Scan for the cell matching the given text and deliver its [x, y] coordinate at center. 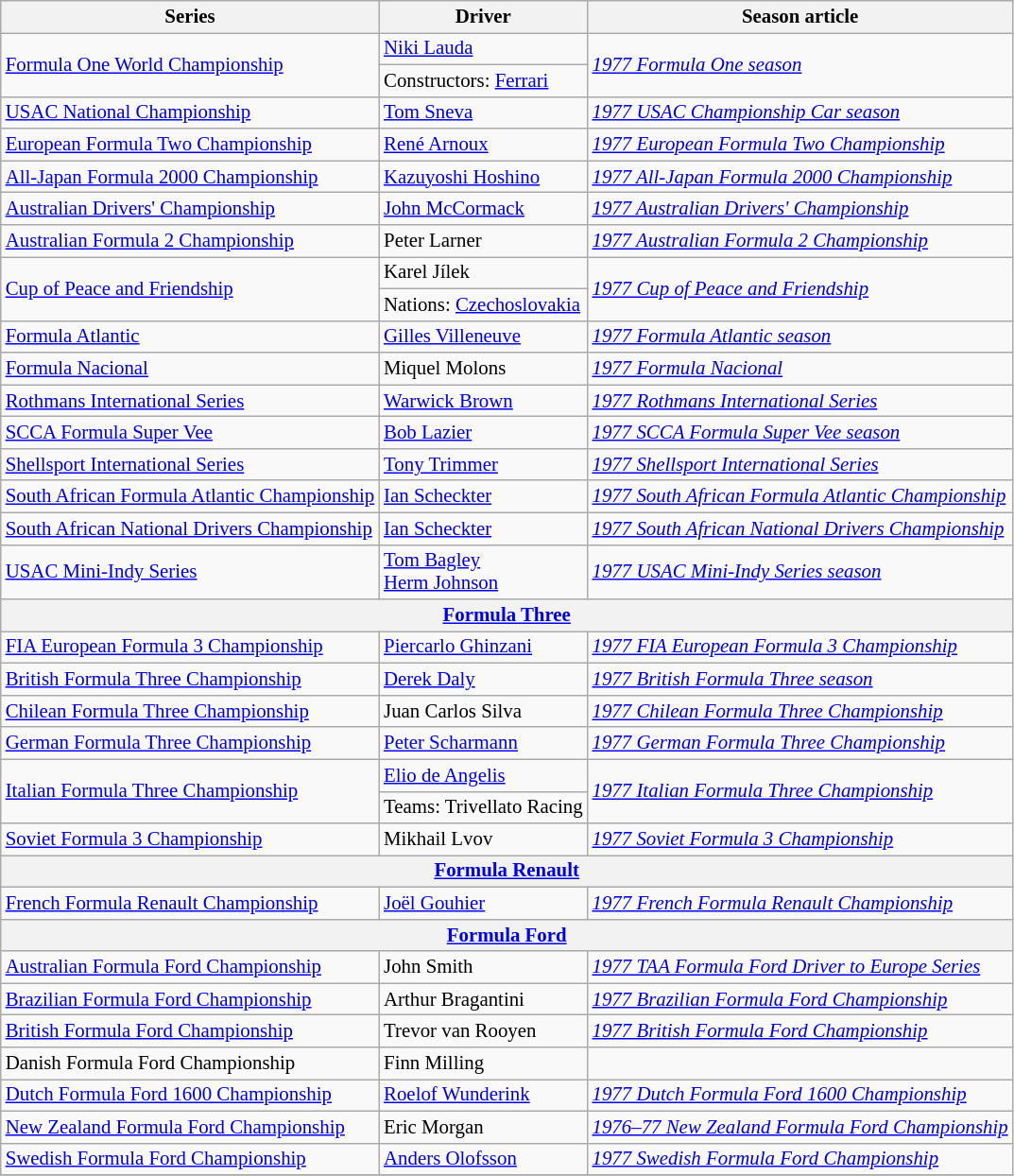
Juan Carlos Silva [483, 711]
British Formula Ford Championship [190, 1031]
Kazuyoshi Hoshino [483, 177]
Piercarlo Ghinzani [483, 648]
1977 European Formula Two Championship [800, 145]
Season article [800, 17]
1977 TAA Formula Ford Driver to Europe Series [800, 967]
Bob Lazier [483, 433]
Australian Drivers' Championship [190, 209]
New Zealand Formula Ford Championship [190, 1127]
Rothmans International Series [190, 401]
1977 Formula Atlantic season [800, 337]
1977 USAC Mini-Indy Series season [800, 572]
FIA European Formula 3 Championship [190, 648]
Danish Formula Ford Championship [190, 1064]
Australian Formula Ford Championship [190, 967]
Roelof Wunderink [483, 1096]
1977 British Formula Ford Championship [800, 1031]
Formula Nacional [190, 369]
1977 South African National Drivers Championship [800, 528]
Niki Lauda [483, 48]
European Formula Two Championship [190, 145]
Formula One World Championship [190, 64]
René Arnoux [483, 145]
1977 Formula One season [800, 64]
1977 Italian Formula Three Championship [800, 791]
John Smith [483, 967]
All-Japan Formula 2000 Championship [190, 177]
Australian Formula 2 Championship [190, 241]
Italian Formula Three Championship [190, 791]
Driver [483, 17]
Constructors: Ferrari [483, 80]
1977 French Formula Renault Championship [800, 903]
1976–77 New Zealand Formula Ford Championship [800, 1127]
Teams: Trivellato Racing [483, 807]
Dutch Formula Ford 1600 Championship [190, 1096]
Series [190, 17]
Peter Scharmann [483, 743]
1977 Chilean Formula Three Championship [800, 711]
Derek Daly [483, 680]
Trevor van Rooyen [483, 1031]
1977 Rothmans International Series [800, 401]
Formula Ford [507, 935]
John McCormack [483, 209]
Formula Three [507, 615]
South African National Drivers Championship [190, 528]
Anders Olofsson [483, 1159]
Karel Jílek [483, 272]
Elio de Angelis [483, 775]
1977 Dutch Formula Ford 1600 Championship [800, 1096]
1977 SCCA Formula Super Vee season [800, 433]
1977 Australian Formula 2 Championship [800, 241]
1977 Formula Nacional [800, 369]
1977 Soviet Formula 3 Championship [800, 839]
1977 Australian Drivers' Championship [800, 209]
USAC National Championship [190, 112]
Mikhail Lvov [483, 839]
Chilean Formula Three Championship [190, 711]
Nations: Czechoslovakia [483, 304]
German Formula Three Championship [190, 743]
Arthur Bragantini [483, 999]
1977 All-Japan Formula 2000 Championship [800, 177]
USAC Mini-Indy Series [190, 572]
British Formula Three Championship [190, 680]
1977 FIA European Formula 3 Championship [800, 648]
Formula Renault [507, 872]
1977 Shellsport International Series [800, 464]
Tom Sneva [483, 112]
1977 USAC Championship Car season [800, 112]
Miquel Molons [483, 369]
1977 Brazilian Formula Ford Championship [800, 999]
Cup of Peace and Friendship [190, 288]
1977 German Formula Three Championship [800, 743]
Joël Gouhier [483, 903]
Eric Morgan [483, 1127]
Gilles Villeneuve [483, 337]
SCCA Formula Super Vee [190, 433]
South African Formula Atlantic Championship [190, 496]
French Formula Renault Championship [190, 903]
1977 British Formula Three season [800, 680]
Formula Atlantic [190, 337]
Brazilian Formula Ford Championship [190, 999]
Swedish Formula Ford Championship [190, 1159]
Warwick Brown [483, 401]
Tony Trimmer [483, 464]
1977 South African Formula Atlantic Championship [800, 496]
Shellsport International Series [190, 464]
Finn Milling [483, 1064]
Tom Bagley Herm Johnson [483, 572]
Peter Larner [483, 241]
1977 Cup of Peace and Friendship [800, 288]
1977 Swedish Formula Ford Championship [800, 1159]
Soviet Formula 3 Championship [190, 839]
